Search for the cell housing the specified text and yield its [x, y] center coordinate. 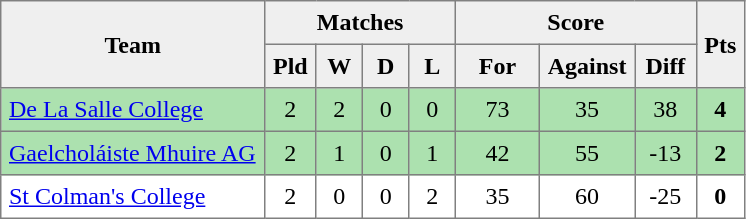
Matches [360, 23]
Pts [720, 44]
73 [497, 110]
4 [720, 110]
38 [666, 110]
D [385, 66]
-25 [666, 197]
-13 [666, 153]
L [432, 66]
W [339, 66]
Pld [290, 66]
Score [576, 23]
Diff [666, 66]
St Colman's College [133, 197]
55 [586, 153]
Gaelcholáiste Mhuire AG [133, 153]
42 [497, 153]
60 [586, 197]
For [497, 66]
Against [586, 66]
De La Salle College [133, 110]
Team [133, 44]
